Scan for the cell matching the given text and deliver its (X, Y) coordinate at center. 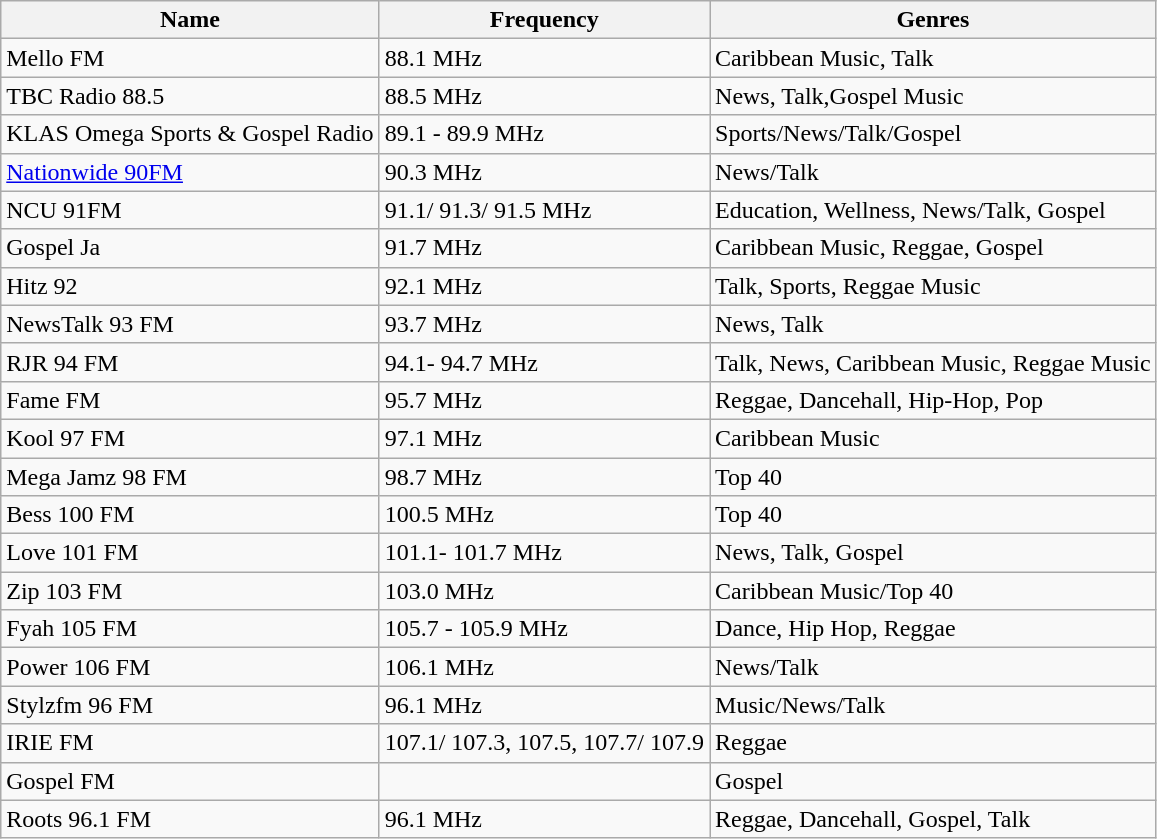
Reggae, Dancehall, Gospel, Talk (934, 819)
88.5 MHz (544, 96)
News, Talk (934, 324)
Kool 97 FM (190, 438)
88.1 MHz (544, 58)
103.0 MHz (544, 591)
Fame FM (190, 400)
Mega Jamz 98 FM (190, 477)
Gospel (934, 781)
Name (190, 20)
RJR 94 FM (190, 362)
Gospel FM (190, 781)
Roots 96.1 FM (190, 819)
IRIE FM (190, 743)
Bess 100 FM (190, 515)
101.1- 101.7 MHz (544, 553)
94.1- 94.7 MHz (544, 362)
Music/News/Talk (934, 705)
Caribbean Music, Talk (934, 58)
Fyah 105 FM (190, 629)
Reggae (934, 743)
Talk, Sports, Reggae Music (934, 286)
KLAS Omega Sports & Gospel Radio (190, 134)
95.7 MHz (544, 400)
89.1 - 89.9 MHz (544, 134)
NCU 91FM (190, 210)
Mello FM (190, 58)
Education, Wellness, News/Talk, Gospel (934, 210)
Zip 103 FM (190, 591)
106.1 MHz (544, 667)
Nationwide 90FM (190, 172)
Stylzfm 96 FM (190, 705)
NewsTalk 93 FM (190, 324)
Sports/News/Talk/Gospel (934, 134)
Caribbean Music/Top 40 (934, 591)
Hitz 92 (190, 286)
Caribbean Music (934, 438)
92.1 MHz (544, 286)
107.1/ 107.3, 107.5, 107.7/ 107.9 (544, 743)
100.5 MHz (544, 515)
105.7 - 105.9 MHz (544, 629)
91.7 MHz (544, 248)
Genres (934, 20)
News, Talk, Gospel (934, 553)
Power 106 FM (190, 667)
Gospel Ja (190, 248)
Reggae, Dancehall, Hip-Hop, Pop (934, 400)
TBC Radio 88.5 (190, 96)
90.3 MHz (544, 172)
Caribbean Music, Reggae, Gospel (934, 248)
98.7 MHz (544, 477)
News, Talk,Gospel Music (934, 96)
97.1 MHz (544, 438)
91.1/ 91.3/ 91.5 MHz (544, 210)
93.7 MHz (544, 324)
Love 101 FM (190, 553)
Frequency (544, 20)
Dance, Hip Hop, Reggae (934, 629)
Talk, News, Caribbean Music, Reggae Music (934, 362)
